Detect which cell encompasses the target text, then output its [x, y] center coordinate. 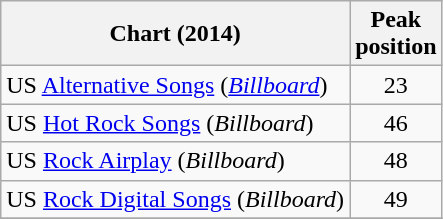
49 [396, 199]
US Rock Airplay (Billboard) [176, 161]
US Rock Digital Songs (Billboard) [176, 199]
46 [396, 123]
23 [396, 85]
US Alternative Songs (Billboard) [176, 85]
US Hot Rock Songs (Billboard) [176, 123]
48 [396, 161]
Chart (2014) [176, 34]
Peakposition [396, 34]
